Determine the (X, Y) coordinate at the center of the cell enclosing the given text.  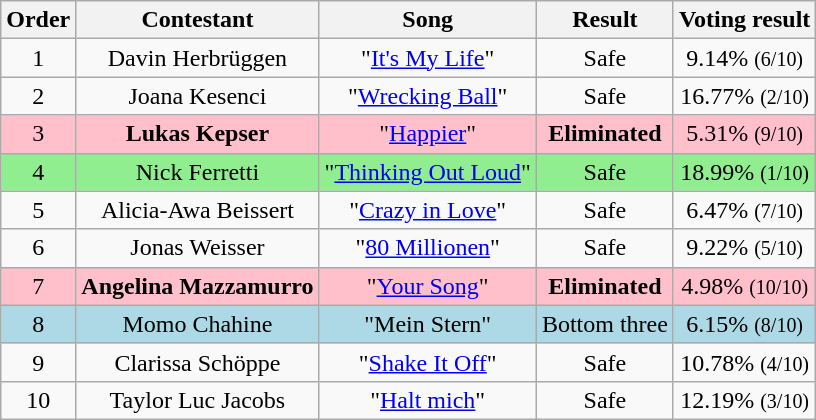
12.19% (3/10) (744, 400)
18.99% (1/10) (744, 172)
3 (38, 134)
7 (38, 286)
9.22% (5/10) (744, 248)
5 (38, 210)
Contestant (198, 20)
5.31% (9/10) (744, 134)
Clarissa Schöppe (198, 362)
9 (38, 362)
"Happier" (428, 134)
4 (38, 172)
"Thinking Out Loud" (428, 172)
"Halt mich" (428, 400)
Bottom three (604, 324)
Davin Herbrüggen (198, 58)
2 (38, 96)
Lukas Kepser (198, 134)
10.78% (4/10) (744, 362)
Angelina Mazzamurro (198, 286)
"It's My Life" (428, 58)
Song (428, 20)
Order (38, 20)
Voting result (744, 20)
"Crazy in Love" (428, 210)
Result (604, 20)
"Wrecking Ball" (428, 96)
Taylor Luc Jacobs (198, 400)
Momo Chahine (198, 324)
"Your Song" (428, 286)
"Shake It Off" (428, 362)
Nick Ferretti (198, 172)
16.77% (2/10) (744, 96)
6.15% (8/10) (744, 324)
9.14% (6/10) (744, 58)
Jonas Weisser (198, 248)
10 (38, 400)
8 (38, 324)
1 (38, 58)
6 (38, 248)
"Mein Stern" (428, 324)
Alicia-Awa Beissert (198, 210)
4.98% (10/10) (744, 286)
Joana Kesenci (198, 96)
"80 Millionen" (428, 248)
6.47% (7/10) (744, 210)
